Pinpoint the cell where the given text exists, returning its [x, y] midpoint coordinate. 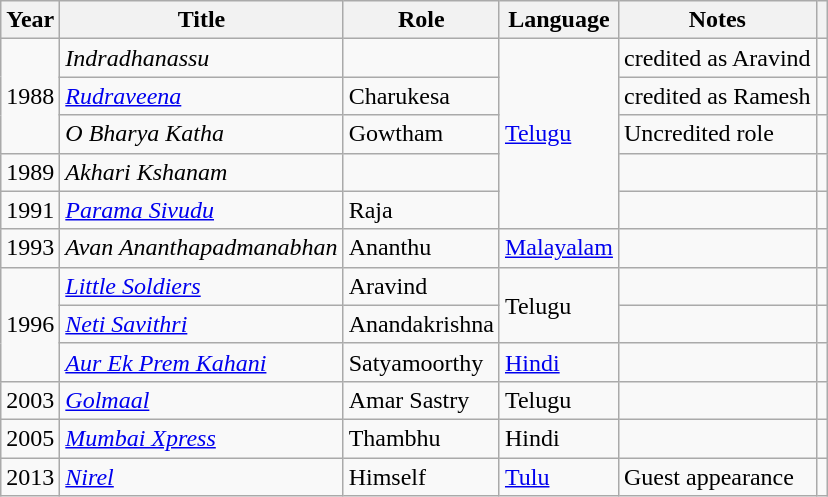
Title [202, 20]
O Bharya Katha [202, 134]
Anandakrishna [421, 324]
Thambhu [421, 438]
Ananthu [421, 248]
Role [421, 20]
Charukesa [421, 96]
Neti Savithri [202, 324]
Uncredited role [717, 134]
Tulu [558, 477]
1988 [30, 96]
1996 [30, 324]
Himself [421, 477]
Parama Sivudu [202, 210]
Avan Ananthapadmanabhan [202, 248]
Malayalam [558, 248]
Aur Ek Prem Kahani [202, 362]
Mumbai Xpress [202, 438]
credited as Aravind [717, 58]
2005 [30, 438]
Year [30, 20]
Little Soldiers [202, 286]
Notes [717, 20]
Raja [421, 210]
1991 [30, 210]
credited as Ramesh [717, 96]
Guest appearance [717, 477]
1989 [30, 172]
Akhari Kshanam [202, 172]
Nirel [202, 477]
Satyamoorthy [421, 362]
Golmaal [202, 400]
Language [558, 20]
Gowtham [421, 134]
Rudraveena [202, 96]
Indradhanassu [202, 58]
2013 [30, 477]
Amar Sastry [421, 400]
2003 [30, 400]
1993 [30, 248]
Aravind [421, 286]
